Identify which cell holds the provided text, then report its (x, y) central coordinate. 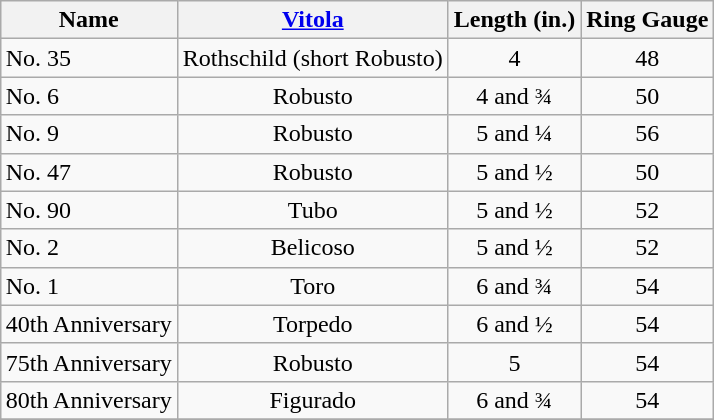
48 (648, 58)
5 and ¼ (514, 134)
No. 2 (88, 248)
Name (88, 20)
No. 47 (88, 172)
Length (in.) (514, 20)
No. 90 (88, 210)
Tubo (312, 210)
4 and ¾ (514, 96)
4 (514, 58)
Rothschild (short Robusto) (312, 58)
No. 9 (88, 134)
No. 6 (88, 96)
56 (648, 134)
5 (514, 362)
80th Anniversary (88, 400)
Belicoso (312, 248)
Ring Gauge (648, 20)
6 and ½ (514, 324)
No. 1 (88, 286)
Torpedo (312, 324)
75th Anniversary (88, 362)
No. 35 (88, 58)
Toro (312, 286)
Figurado (312, 400)
Vitola (312, 20)
40th Anniversary (88, 324)
